Search for the cell housing the specified text and yield its [x, y] center coordinate. 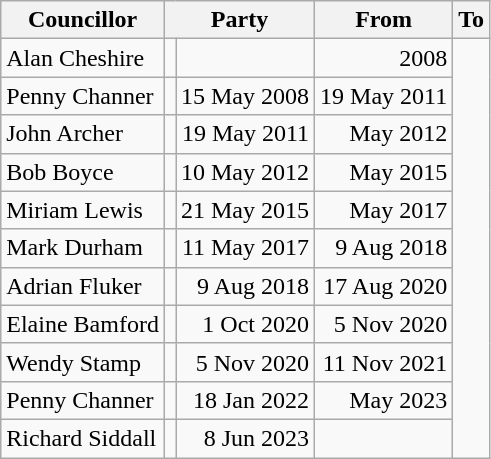
10 May 2012 [246, 172]
11 Nov 2021 [384, 362]
John Archer [83, 134]
8 Jun 2023 [246, 438]
21 May 2015 [246, 210]
Richard Siddall [83, 438]
11 May 2017 [246, 248]
May 2023 [384, 400]
May 2017 [384, 210]
17 Aug 2020 [384, 286]
Bob Boyce [83, 172]
Adrian Fluker [83, 286]
Mark Durham [83, 248]
Alan Cheshire [83, 58]
Party [239, 20]
2008 [384, 58]
May 2012 [384, 134]
To [472, 20]
18 Jan 2022 [246, 400]
Councillor [83, 20]
May 2015 [384, 172]
1 Oct 2020 [246, 324]
Miriam Lewis [83, 210]
Elaine Bamford [83, 324]
Wendy Stamp [83, 362]
15 May 2008 [246, 96]
From [384, 20]
